Detect which cell encompasses the target text, then output its [x, y] center coordinate. 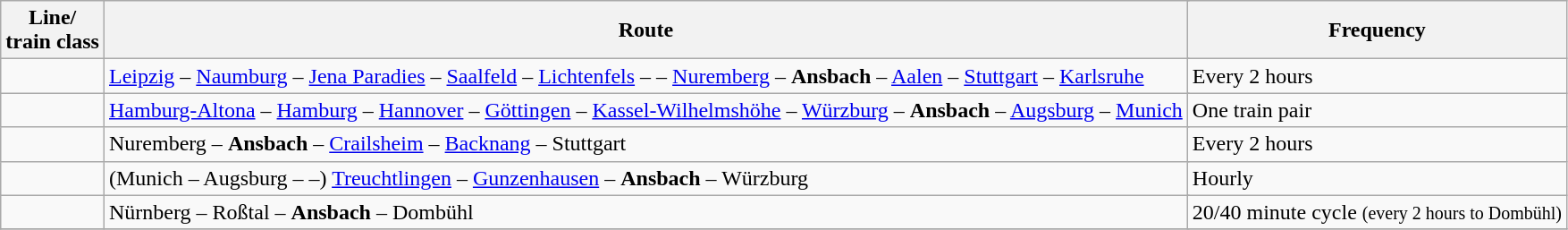
Nürnberg – Roßtal – Ansbach – Dombühl [645, 212]
Frequency [1377, 30]
Nuremberg – Ansbach – Crailsheim – Backnang – Stuttgart [645, 144]
Hourly [1377, 178]
Leipzig – Naumburg – Jena Paradies – Saalfeld – Lichtenfels – – Nuremberg – Ansbach – Aalen – Stuttgart – Karlsruhe [645, 76]
Line/train class [53, 30]
Route [645, 30]
One train pair [1377, 110]
(Munich – Augsburg – –) Treuchtlingen – Gunzenhausen – Ansbach – Würzburg [645, 178]
Hamburg-Altona – Hamburg – Hannover – Göttingen – Kassel-Wilhelmshöhe – Würzburg – Ansbach – Augsburg – Munich [645, 110]
20/40 minute cycle (every 2 hours to Dombühl) [1377, 212]
